Scan for the cell matching the given text and deliver its (x, y) coordinate at center. 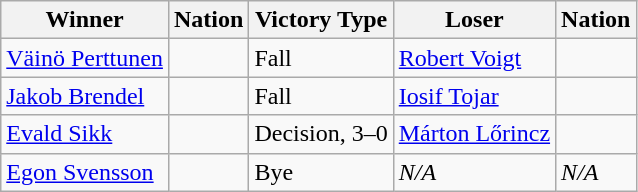
Egon Svensson (85, 172)
Decision, 3–0 (321, 134)
Márton Lőrincz (474, 134)
Iosif Tojar (474, 96)
Jakob Brendel (85, 96)
Bye (321, 172)
Victory Type (321, 20)
Winner (85, 20)
Evald Sikk (85, 134)
Väinö Perttunen (85, 58)
Robert Voigt (474, 58)
Loser (474, 20)
